Capture the cell that displays the provided text and extract its (X, Y) central coordinate. 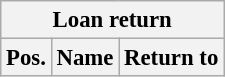
Loan return (112, 20)
Pos. (26, 58)
Name (85, 58)
Return to (172, 58)
